Return the [x, y] coordinate for the center point of the cell that contains the specified text.  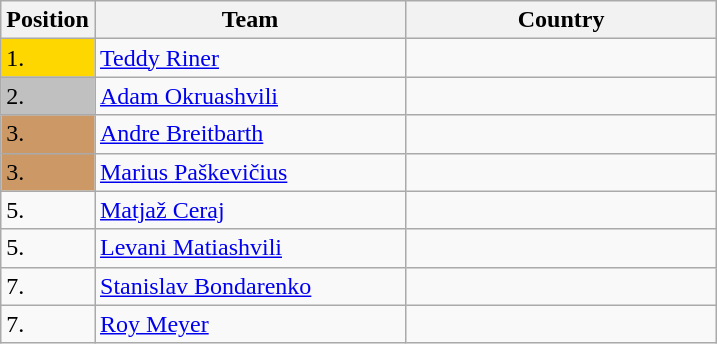
Team [250, 20]
Matjaž Ceraj [250, 210]
Position [48, 20]
Levani Matiashvili [250, 248]
Marius Paškevičius [250, 172]
Roy Meyer [250, 324]
Teddy Riner [250, 58]
1. [48, 58]
2. [48, 96]
Andre Breitbarth [250, 134]
Adam Okruashvili [250, 96]
Country [562, 20]
Stanislav Bondarenko [250, 286]
